Identify which cell holds the provided text, then report its (X, Y) central coordinate. 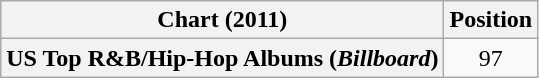
97 (491, 58)
US Top R&B/Hip-Hop Albums (Billboard) (222, 58)
Chart (2011) (222, 20)
Position (491, 20)
